Pinpoint the cell where the given text exists, returning its (X, Y) midpoint coordinate. 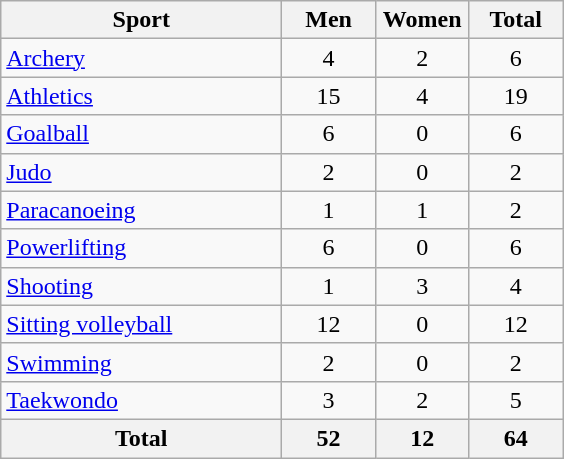
Powerlifting (142, 248)
Women (422, 20)
Goalball (142, 134)
64 (516, 438)
Archery (142, 58)
15 (329, 96)
Judo (142, 172)
Swimming (142, 362)
Shooting (142, 286)
Athletics (142, 96)
52 (329, 438)
Men (329, 20)
Taekwondo (142, 400)
Paracanoeing (142, 210)
19 (516, 96)
Sitting volleyball (142, 324)
Sport (142, 20)
5 (516, 400)
